Scan for the cell matching the given text and deliver its [X, Y] coordinate at center. 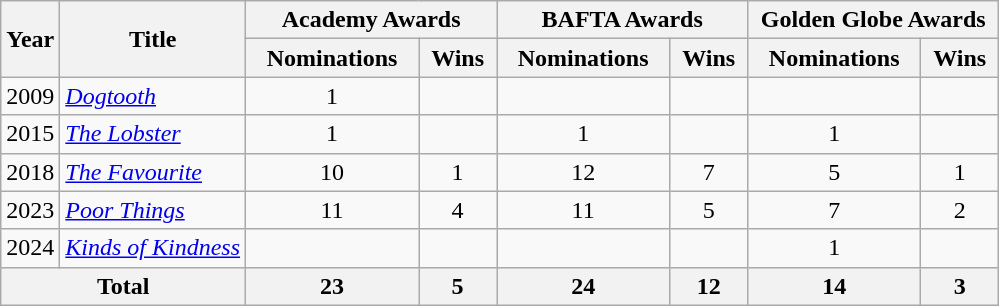
3 [960, 286]
10 [332, 172]
Poor Things [153, 210]
23 [332, 286]
2023 [30, 210]
14 [834, 286]
BAFTA Awards [622, 20]
2 [960, 210]
4 [458, 210]
24 [584, 286]
Total [124, 286]
2024 [30, 248]
The Favourite [153, 172]
2009 [30, 96]
2018 [30, 172]
Dogtooth [153, 96]
Year [30, 39]
Title [153, 39]
Kinds of Kindness [153, 248]
The Lobster [153, 134]
Academy Awards [372, 20]
2015 [30, 134]
Golden Globe Awards [874, 20]
